Pinpoint the cell where the given text exists, returning its (X, Y) midpoint coordinate. 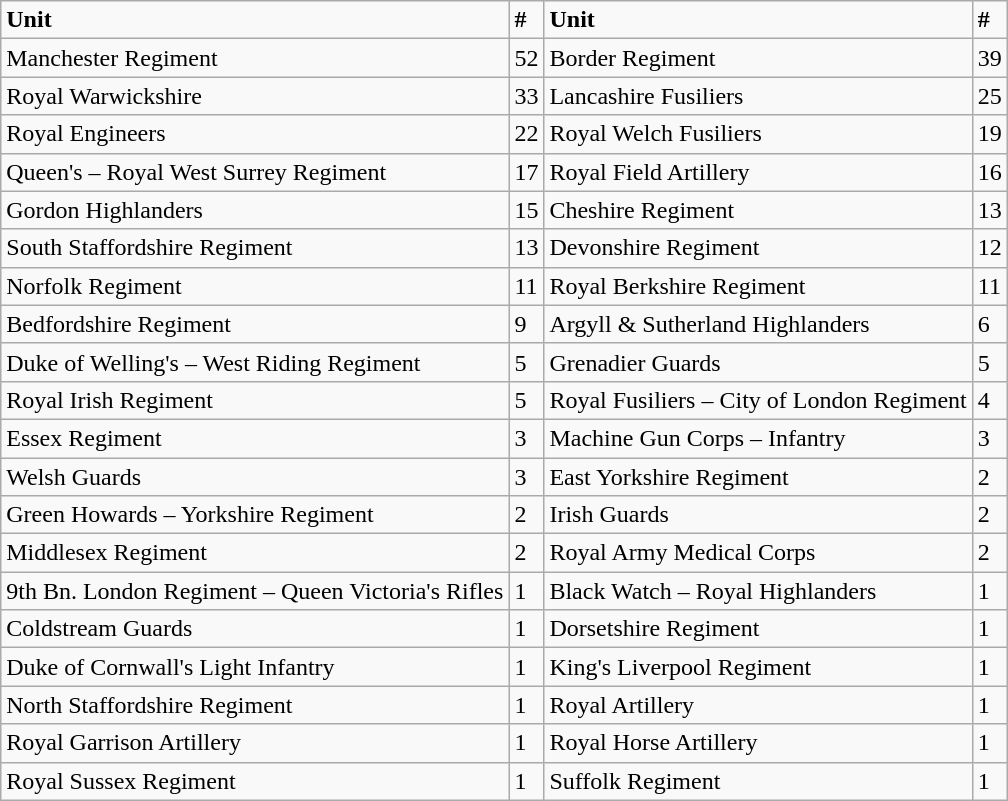
Royal Sussex Regiment (255, 781)
Green Howards – Yorkshire Regiment (255, 515)
Border Regiment (758, 58)
Royal Irish Regiment (255, 400)
South Staffordshire Regiment (255, 248)
Duke of Welling's – West Riding Regiment (255, 362)
Royal Artillery (758, 705)
North Staffordshire Regiment (255, 705)
Royal Army Medical Corps (758, 553)
Argyll & Sutherland Highlanders (758, 324)
25 (990, 96)
Royal Berkshire Regiment (758, 286)
Suffolk Regiment (758, 781)
22 (526, 134)
Coldstream Guards (255, 629)
33 (526, 96)
East Yorkshire Regiment (758, 477)
Essex Regiment (255, 438)
Royal Welch Fusiliers (758, 134)
6 (990, 324)
17 (526, 172)
Royal Horse Artillery (758, 743)
Royal Warwickshire (255, 96)
Welsh Guards (255, 477)
Manchester Regiment (255, 58)
Irish Guards (758, 515)
Devonshire Regiment (758, 248)
39 (990, 58)
Lancashire Fusiliers (758, 96)
Dorsetshire Regiment (758, 629)
Royal Field Artillery (758, 172)
Middlesex Regiment (255, 553)
9 (526, 324)
King's Liverpool Regiment (758, 667)
Bedfordshire Regiment (255, 324)
4 (990, 400)
Machine Gun Corps – Infantry (758, 438)
Duke of Cornwall's Light Infantry (255, 667)
52 (526, 58)
Royal Fusiliers – City of London Regiment (758, 400)
16 (990, 172)
9th Bn. London Regiment – Queen Victoria's Rifles (255, 591)
19 (990, 134)
Norfolk Regiment (255, 286)
Black Watch – Royal Highlanders (758, 591)
Royal Engineers (255, 134)
Royal Garrison Artillery (255, 743)
Cheshire Regiment (758, 210)
12 (990, 248)
Grenadier Guards (758, 362)
Queen's – Royal West Surrey Regiment (255, 172)
Gordon Highlanders (255, 210)
15 (526, 210)
